Provide the (X, Y) coordinate of the cell's center where the given text is located.  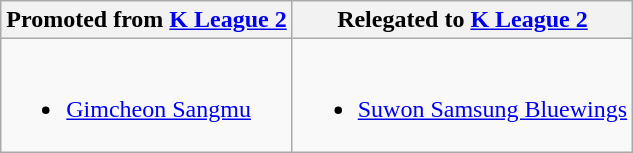
Gimcheon Sangmu (146, 96)
Suwon Samsung Bluewings (462, 96)
Relegated to K League 2 (462, 20)
Promoted from K League 2 (146, 20)
